Return the (X, Y) coordinate for the center point of the cell that contains the specified text.  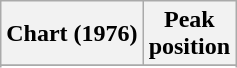
Peak position (189, 34)
Chart (1976) (72, 34)
